Capture the cell that displays the provided text and extract its (X, Y) central coordinate. 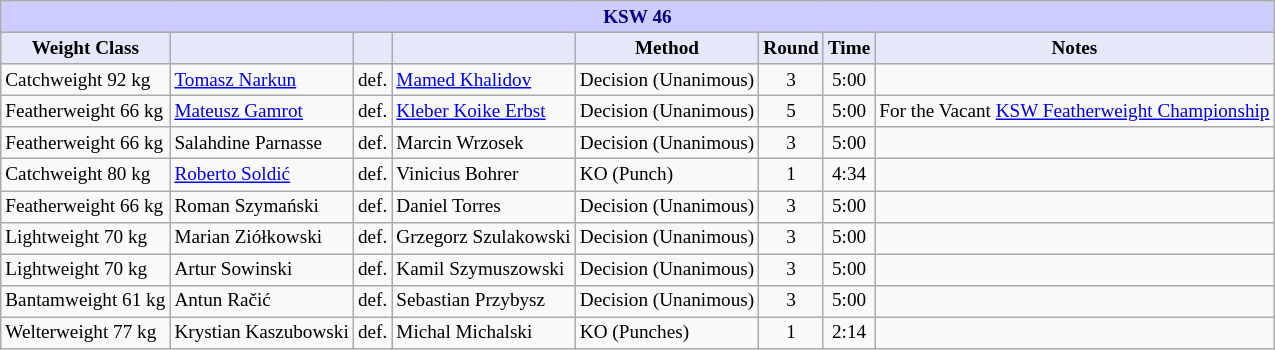
Notes (1074, 48)
Krystian Kaszubowski (262, 333)
Artur Sowinski (262, 270)
Mateusz Gamrot (262, 111)
Tomasz Narkun (262, 80)
Michal Michalski (484, 333)
Salahdine Parnasse (262, 143)
Roman Szymański (262, 206)
Time (848, 48)
Mamed Khalidov (484, 80)
Grzegorz Szulakowski (484, 238)
5 (792, 111)
Kleber Koike Erbst (484, 111)
KSW 46 (638, 17)
Catchweight 80 kg (86, 175)
For the Vacant KSW Featherweight Championship (1074, 111)
Weight Class (86, 48)
Sebastian Przybysz (484, 301)
Antun Račić (262, 301)
Round (792, 48)
Bantamweight 61 kg (86, 301)
Marcin Wrzosek (484, 143)
Daniel Torres (484, 206)
Marian Ziółkowski (262, 238)
4:34 (848, 175)
Method (666, 48)
Roberto Soldić (262, 175)
Welterweight 77 kg (86, 333)
KO (Punch) (666, 175)
2:14 (848, 333)
Kamil Szymuszowski (484, 270)
Vinicius Bohrer (484, 175)
Catchweight 92 kg (86, 80)
KO (Punches) (666, 333)
